Locate the cell with the specified text and output its (x, y) center coordinate. 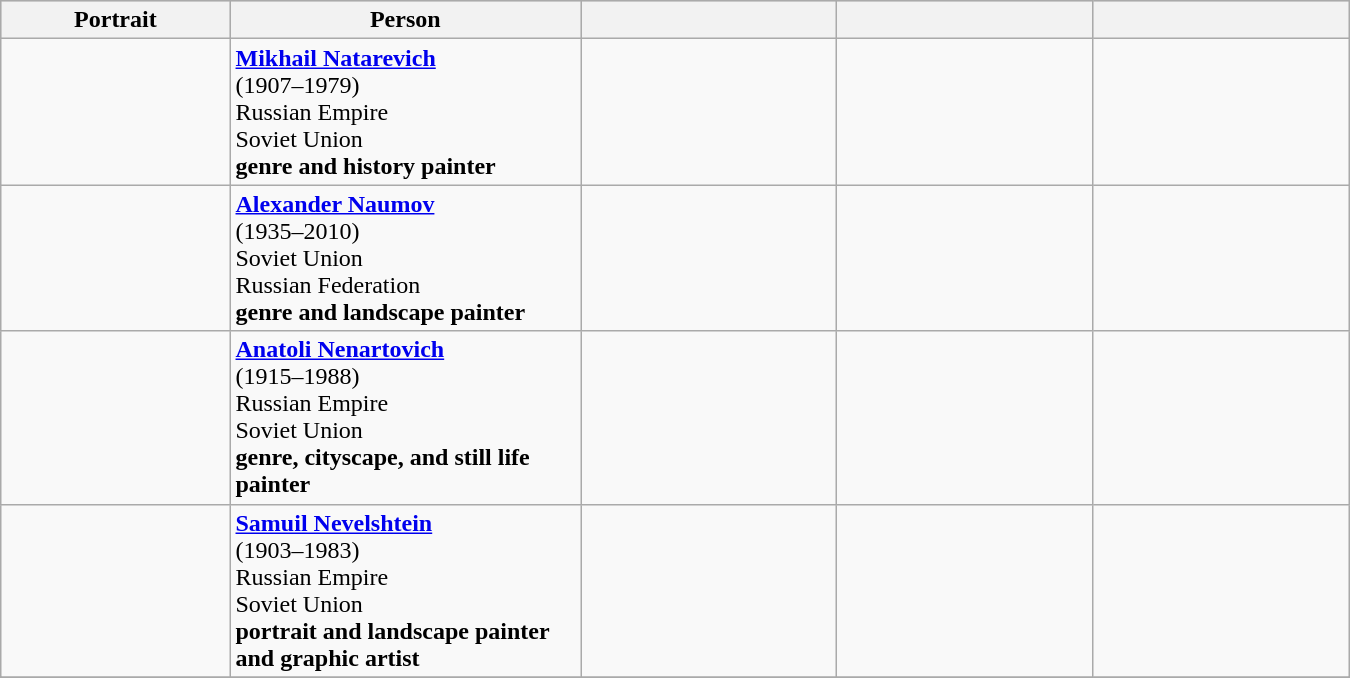
Mikhail Natarevich (1907–1979)Russian EmpireSoviet Uniongenre and history painter (406, 112)
Person (406, 20)
Anatoli Nenartovich (1915–1988)Russian EmpireSoviet Uniongenre, cityscape, and still life painter (406, 418)
Portrait (116, 20)
Samuil Nevelshtein (1903–1983)Russian EmpireSoviet Unionportrait and landscape painter and graphic artist (406, 590)
Alexander Naumov(1935–2010)Soviet UnionRussian Federationgenre and landscape painter (406, 258)
